Determine the [X, Y] coordinate at the center of the cell enclosing the given text.  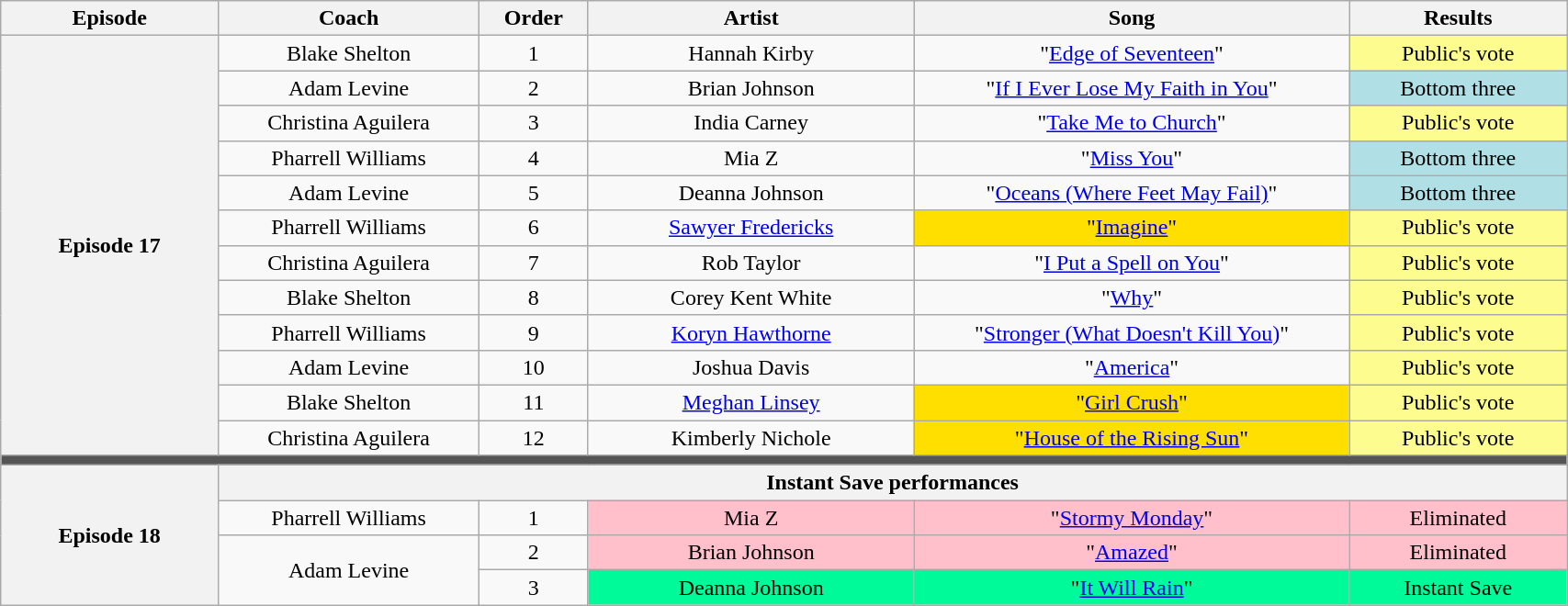
"House of the Rising Sun" [1132, 438]
"It Will Rain" [1132, 588]
12 [534, 438]
"America" [1132, 367]
Corey Kent White [751, 297]
9 [534, 332]
"Take Me to Church" [1132, 123]
Episode 17 [110, 246]
Instant Save performances [893, 483]
"Why" [1132, 297]
Kimberly Nichole [751, 438]
India Carney [751, 123]
"Oceans (Where Feet May Fail)" [1132, 193]
"Stronger (What Doesn't Kill You)" [1132, 332]
Results [1459, 18]
"Imagine" [1132, 228]
"Stormy Monday" [1132, 518]
8 [534, 297]
7 [534, 263]
Artist [751, 18]
Episode [110, 18]
"Edge of Seventeen" [1132, 53]
6 [534, 228]
"If I Ever Lose My Faith in You" [1132, 88]
Instant Save [1459, 588]
Rob Taylor [751, 263]
11 [534, 402]
"Amazed" [1132, 553]
4 [534, 158]
10 [534, 367]
Coach [349, 18]
Meghan Linsey [751, 402]
Episode 18 [110, 535]
Song [1132, 18]
Joshua Davis [751, 367]
Hannah Kirby [751, 53]
"I Put a Spell on You" [1132, 263]
"Miss You" [1132, 158]
5 [534, 193]
Order [534, 18]
"Girl Crush" [1132, 402]
Koryn Hawthorne [751, 332]
Sawyer Fredericks [751, 228]
